Search for the cell housing the specified text and yield its [X, Y] center coordinate. 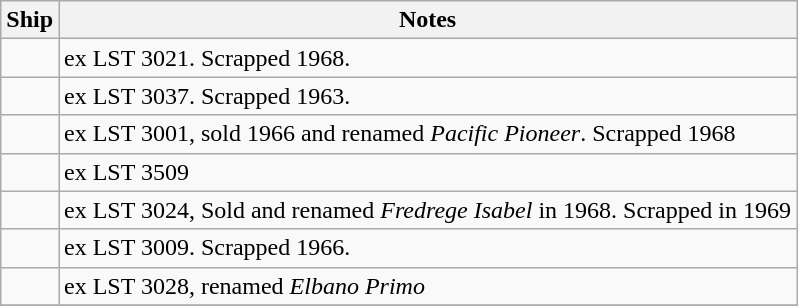
ex LST 3509 [428, 172]
ex LST 3037. Scrapped 1963. [428, 96]
ex LST 3024, Sold and renamed Fredrege Isabel in 1968. Scrapped in 1969 [428, 210]
ex LST 3028, renamed Elbano Primo [428, 286]
ex LST 3009. Scrapped 1966. [428, 248]
ex LST 3021. Scrapped 1968. [428, 58]
ex LST 3001, sold 1966 and renamed Pacific Pioneer. Scrapped 1968 [428, 134]
Notes [428, 20]
Ship [30, 20]
